Provide the [x, y] coordinate of the cell's center where the given text is located.  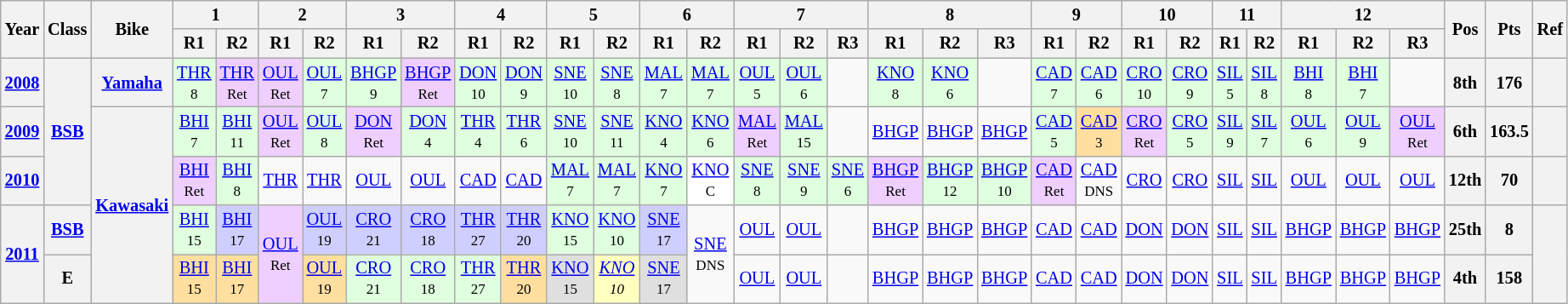
CAD6 [1099, 83]
SNE6 [848, 181]
BHIRet [194, 181]
6th [1465, 131]
2 [303, 14]
Ref [1550, 29]
70 [1509, 181]
OUL9 [1363, 131]
DON9 [524, 83]
E [67, 278]
158 [1509, 278]
Kawasaki [132, 204]
SIL5 [1230, 83]
BHGP10 [1004, 181]
12th [1465, 181]
Bike [132, 29]
Pts [1509, 29]
Class [67, 29]
12 [1363, 14]
BHGP12 [950, 181]
163.5 [1509, 131]
DONRet [373, 131]
2008 [22, 83]
SIL8 [1264, 83]
CRO9 [1190, 83]
5 [594, 14]
SNE11 [617, 131]
2010 [22, 181]
1 [216, 14]
2009 [22, 131]
THRRet [237, 83]
CRORet [1145, 131]
KNO8 [895, 83]
CAD5 [1054, 131]
4 [501, 14]
25th [1465, 230]
8th [1465, 83]
Year [22, 29]
OUL5 [757, 83]
OUL8 [325, 131]
SIL7 [1264, 131]
CRO10 [1145, 83]
THR8 [194, 83]
6 [687, 14]
CRO5 [1190, 131]
CADDNS [1099, 181]
KNO4 [663, 131]
MAL15 [804, 131]
SNEDNS [711, 254]
OUL7 [325, 83]
176 [1509, 83]
MALRet [757, 131]
CADRet [1054, 181]
BHGP9 [373, 83]
THR6 [524, 131]
Yamaha [132, 83]
4th [1465, 278]
CAD3 [1099, 131]
SIL9 [1230, 131]
3 [401, 14]
DON10 [478, 83]
9 [1077, 14]
Pos [1465, 29]
KNOC [711, 181]
10 [1167, 14]
THR4 [478, 131]
11 [1247, 14]
SNE9 [804, 181]
2011 [22, 254]
KNO7 [663, 181]
DON4 [428, 131]
7 [801, 14]
CAD7 [1054, 83]
BHI11 [237, 131]
